Pinpoint the cell where the given text exists, returning its (x, y) midpoint coordinate. 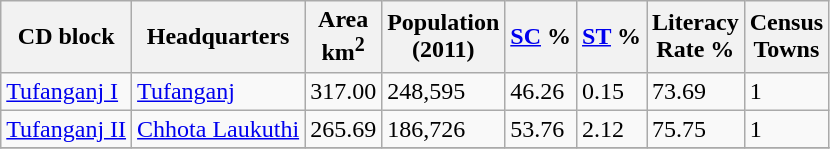
46.26 (541, 91)
248,595 (444, 91)
Population(2011) (444, 37)
Tufanganj I (66, 91)
265.69 (344, 129)
Chhota Laukuthi (218, 129)
317.00 (344, 91)
SC % (541, 37)
ST % (612, 37)
CensusTowns (786, 37)
Headquarters (218, 37)
CD block (66, 37)
Tufanganj II (66, 129)
75.75 (695, 129)
0.15 (612, 91)
Areakm2 (344, 37)
73.69 (695, 91)
Tufanganj (218, 91)
186,726 (444, 129)
53.76 (541, 129)
Literacy Rate % (695, 37)
2.12 (612, 129)
